Determine the [X, Y] coordinate at the center of the cell enclosing the given text.  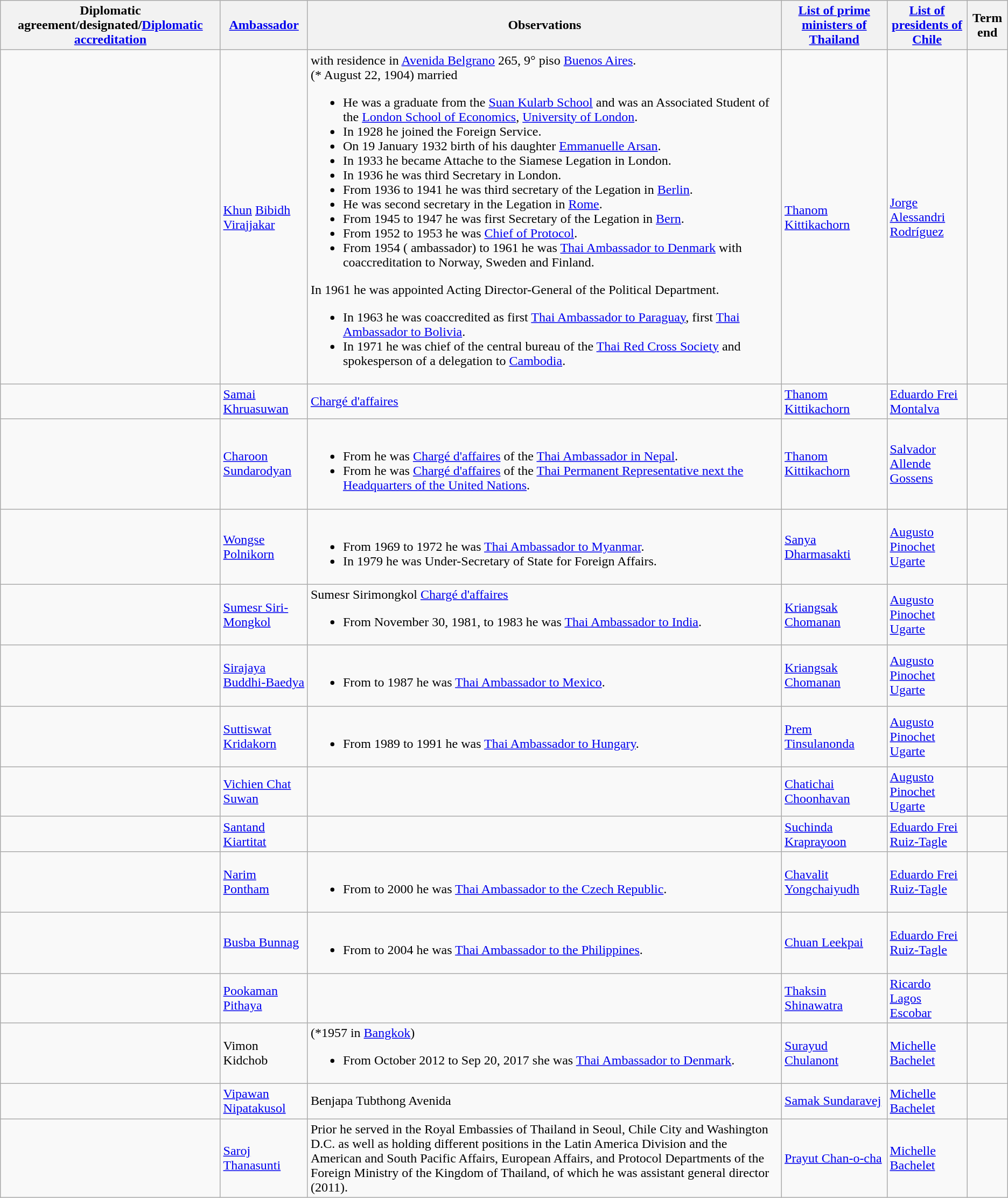
From to 2000 he was Thai Ambassador to the Czech Republic. [544, 882]
Prayut Chan-o-cha [835, 1158]
Vichien Chat Suwan [264, 791]
Sumesr Siri-Mongkol [264, 615]
Benjapa Tubthong Avenida [544, 1102]
Suttiswat Kridakorn [264, 737]
List of prime ministers of Thailand [835, 25]
Chavalit Yongchaiyudh [835, 882]
From to 1987 he was Thai Ambassador to Mexico. [544, 675]
Prem Tinsulanonda [835, 737]
Term end [988, 25]
Samai Khruasuwan [264, 402]
Charoon Sundarodyan [264, 464]
Narim Pontham [264, 882]
From 1989 to 1991 he was Thai Ambassador to Hungary. [544, 737]
Suchinda Kraprayoon [835, 833]
From to 2004 he was Thai Ambassador to the Philippines. [544, 942]
Vimon Kidchob [264, 1053]
Santand Kiartitat [264, 833]
List of presidents of Chile [927, 25]
Salvador Allende Gossens [927, 464]
Chargé d'affaires [544, 402]
Thaksin Shinawatra [835, 998]
Sanya Dharmasakti [835, 547]
Sumesr Sirimongkol Chargé d'affairesFrom November 30, 1981, to 1983 he was Thai Ambassador to India. [544, 615]
Wongse Polnikorn [264, 547]
Vipawan Nipatakusol [264, 1102]
Ambassador [264, 25]
Khun Bibidh Virajjakar [264, 217]
Surayud Chulanont [835, 1053]
Chuan Leekpai [835, 942]
Chatichai Choonhavan [835, 791]
Ricardo Lagos Escobar [927, 998]
Eduardo Frei Montalva [927, 402]
Jorge Alessandri Rodríguez [927, 217]
Observations [544, 25]
Pookaman Pithaya [264, 998]
Saroj Thanasunti [264, 1158]
Busba Bunnag [264, 942]
From 1969 to 1972 he was Thai Ambassador to Myanmar.In 1979 he was Under-Secretary of State for Foreign Affairs. [544, 547]
(*1957 in Bangkok)From October 2012 to Sep 20, 2017 she was Thai Ambassador to Denmark. [544, 1053]
Diplomatic agreement/designated/Diplomatic accreditation [110, 25]
Samak Sundaravej [835, 1102]
Sirajaya Buddhi-Baedya [264, 675]
